Search for the cell housing the specified text and yield its (x, y) center coordinate. 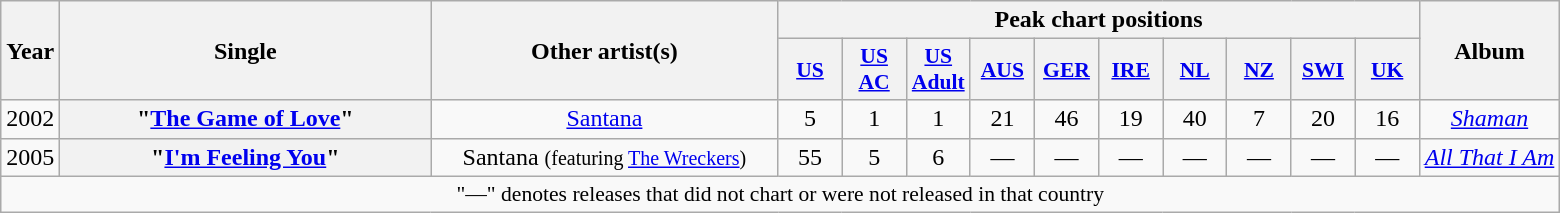
USAC (874, 70)
Single (246, 50)
SWI (1323, 70)
20 (1323, 119)
US (810, 70)
AUS (1002, 70)
"—" denotes releases that did not chart or were not released in that country (780, 194)
All That I Am (1490, 157)
46 (1066, 119)
NL (1195, 70)
Santana (604, 119)
19 (1131, 119)
Other artist(s) (604, 50)
Year (30, 50)
Peak chart positions (1098, 20)
GER (1066, 70)
16 (1387, 119)
NZ (1259, 70)
"The Game of Love" (246, 119)
IRE (1131, 70)
Shaman (1490, 119)
US Adult (938, 70)
40 (1195, 119)
55 (810, 157)
2002 (30, 119)
"I'm Feeling You" (246, 157)
Album (1490, 50)
2005 (30, 157)
Santana (featuring The Wreckers) (604, 157)
21 (1002, 119)
UK (1387, 70)
7 (1259, 119)
6 (938, 157)
